Output the (x, y) coordinate of the center of the cell containing the given text.  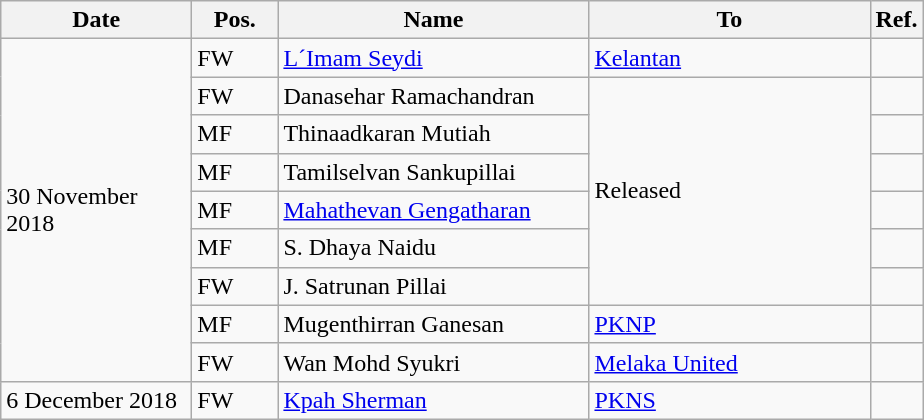
Mahathevan Gengatharan (434, 210)
PKNP (730, 324)
Kpah Sherman (434, 400)
6 December 2018 (96, 400)
Thinaadkaran Mutiah (434, 134)
To (730, 20)
Mugenthirran Ganesan (434, 324)
L´Imam Seydi (434, 58)
Tamilselvan Sankupillai (434, 172)
Wan Mohd Syukri (434, 362)
Ref. (896, 20)
S. Dhaya Naidu (434, 248)
30 November 2018 (96, 210)
Kelantan (730, 58)
Melaka United (730, 362)
PKNS (730, 400)
Name (434, 20)
Pos. (235, 20)
J. Satrunan Pillai (434, 286)
Released (730, 191)
Danasehar Ramachandran (434, 96)
Date (96, 20)
